Detect which cell encompasses the target text, then output its [x, y] center coordinate. 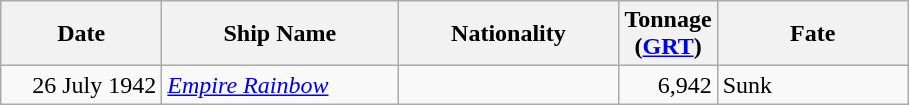
Sunk [812, 85]
Tonnage (GRT) [668, 34]
26 July 1942 [82, 85]
Ship Name [280, 34]
Date [82, 34]
Fate [812, 34]
Nationality [508, 34]
6,942 [668, 85]
Empire Rainbow [280, 85]
